Find where the given text appears and provide that cell's center as [x, y] coordinate. 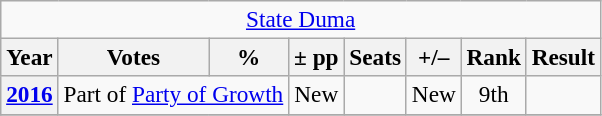
Result [563, 57]
± pp [316, 57]
Part of Party of Growth [174, 95]
Votes [134, 57]
Rank [494, 57]
9th [494, 95]
+/– [434, 57]
2016 [30, 95]
Seats [376, 57]
% [249, 57]
Year [30, 57]
State Duma [301, 19]
